From the cell containing the given text, extract its center point as [X, Y] coordinate. 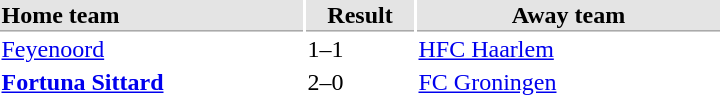
1–1 [360, 49]
HFC Haarlem [568, 49]
Home team [152, 16]
Away team [568, 16]
Feyenoord [152, 49]
Result [360, 16]
